Capture the cell that displays the provided text and extract its [X, Y] central coordinate. 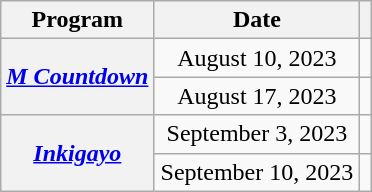
September 10, 2023 [257, 172]
Date [257, 20]
August 17, 2023 [257, 96]
September 3, 2023 [257, 134]
Inkigayo [78, 153]
M Countdown [78, 77]
August 10, 2023 [257, 58]
Program [78, 20]
